From the cell containing the given text, extract its center point as (x, y) coordinate. 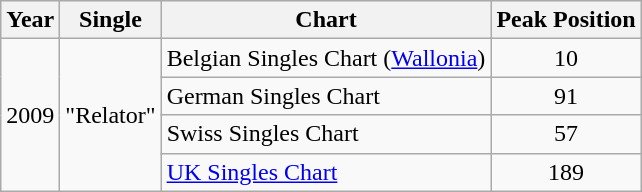
"Relator" (110, 115)
189 (566, 172)
Single (110, 20)
91 (566, 96)
Peak Position (566, 20)
57 (566, 134)
UK Singles Chart (326, 172)
German Singles Chart (326, 96)
Year (30, 20)
Belgian Singles Chart (Wallonia) (326, 58)
2009 (30, 115)
Chart (326, 20)
10 (566, 58)
Swiss Singles Chart (326, 134)
